Locate the cell with the specified text and output its [X, Y] center coordinate. 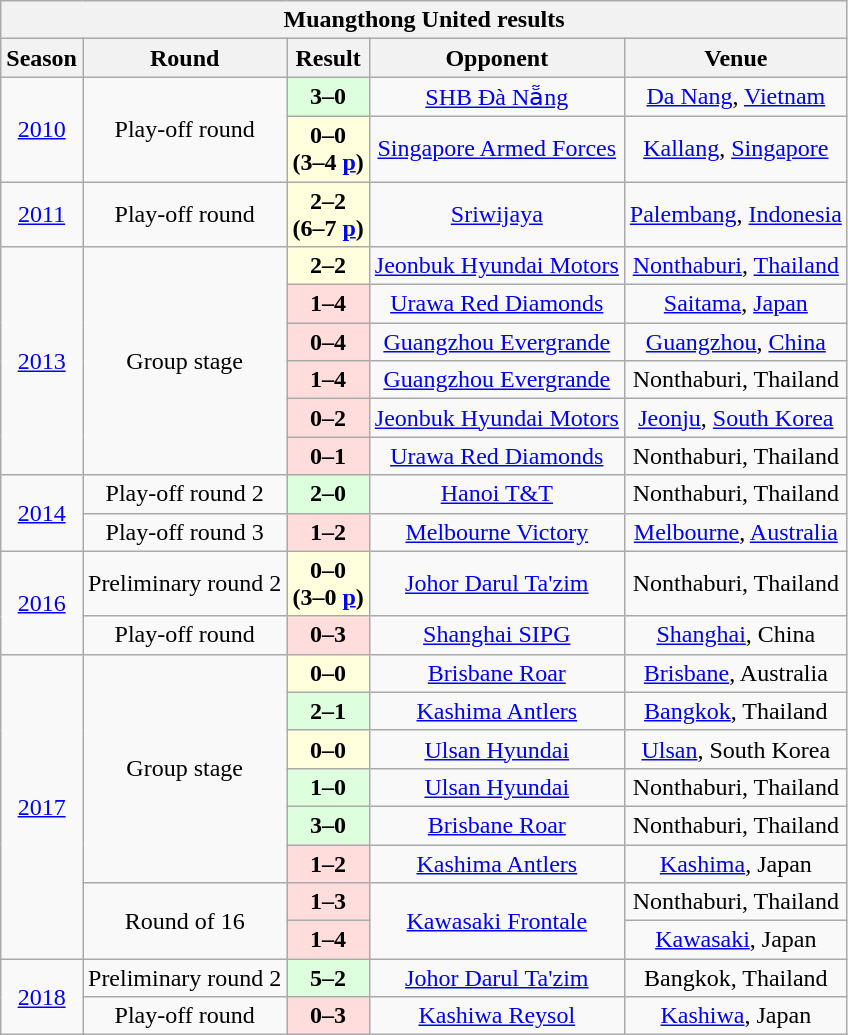
Brisbane, Australia [736, 673]
Opponent [496, 58]
5–2 [328, 978]
Muangthong United results [424, 20]
Kawasaki, Japan [736, 940]
1–0 [328, 787]
Round of 16 [184, 921]
Result [328, 58]
Kashima, Japan [736, 863]
Singapore Armed Forces [496, 148]
Season [42, 58]
Kashiwa, Japan [736, 1016]
Jeonju, South Korea [736, 418]
Kashiwa Reysol [496, 1016]
2–0 [328, 494]
1–3 [328, 902]
0–1 [328, 456]
2010 [42, 130]
SHB Đà Nẵng [496, 97]
2016 [42, 602]
2017 [42, 806]
Saitama, Japan [736, 304]
Round [184, 58]
0–2 [328, 418]
Ulsan, South Korea [736, 749]
0–0 (3–4 p) [328, 148]
Kallang, Singapore [736, 148]
Palembang, Indonesia [736, 214]
Hanoi T&T [496, 494]
2014 [42, 513]
Melbourne, Australia [736, 532]
Da Nang, Vietnam [736, 97]
Guangzhou, China [736, 342]
Shanghai SIPG [496, 635]
Play-off round 3 [184, 532]
2–2 [328, 266]
2011 [42, 214]
Shanghai, China [736, 635]
2018 [42, 997]
0–0 (3–0 p) [328, 584]
0–4 [328, 342]
Sriwijaya [496, 214]
Kawasaki Frontale [496, 921]
Play-off round 2 [184, 494]
2013 [42, 361]
Melbourne Victory [496, 532]
2–2 (6–7 p) [328, 214]
2–1 [328, 711]
Venue [736, 58]
